Pinpoint the cell where the given text exists, returning its (X, Y) midpoint coordinate. 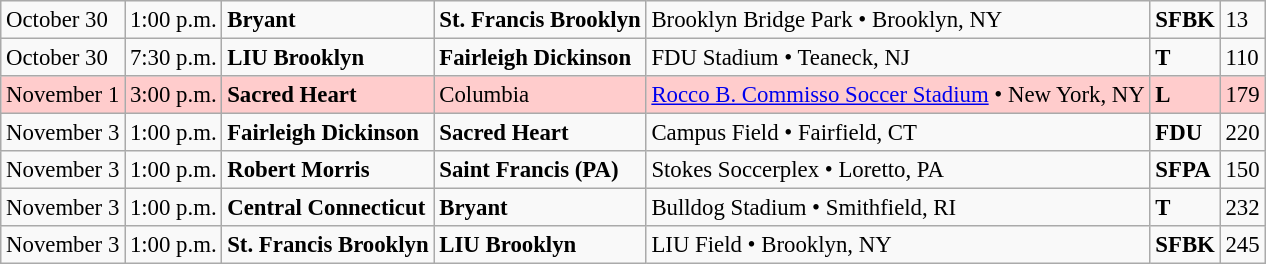
November 1 (63, 95)
7:30 p.m. (174, 58)
Campus Field • Fairfield, CT (898, 133)
Columbia (540, 95)
110 (1242, 58)
3:00 p.m. (174, 95)
232 (1242, 208)
LIU Field • Brooklyn, NY (898, 245)
SFPA (1185, 170)
13 (1242, 20)
220 (1242, 133)
FDU (1185, 133)
FDU Stadium • Teaneck, NJ (898, 58)
Brooklyn Bridge Park • Brooklyn, NY (898, 20)
Robert Morris (328, 170)
Stokes Soccerplex • Loretto, PA (898, 170)
179 (1242, 95)
Saint Francis (PA) (540, 170)
L (1185, 95)
Bulldog Stadium • Smithfield, RI (898, 208)
Central Connecticut (328, 208)
245 (1242, 245)
150 (1242, 170)
Rocco B. Commisso Soccer Stadium • New York, NY (898, 95)
